Capture the cell that displays the provided text and extract its (X, Y) central coordinate. 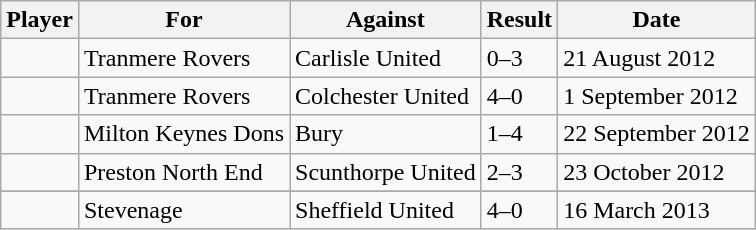
22 September 2012 (657, 134)
Carlisle United (386, 58)
Milton Keynes Dons (184, 134)
For (184, 20)
Against (386, 20)
Date (657, 20)
Sheffield United (386, 210)
21 August 2012 (657, 58)
2–3 (519, 172)
0–3 (519, 58)
1 September 2012 (657, 96)
Preston North End (184, 172)
Stevenage (184, 210)
23 October 2012 (657, 172)
1–4 (519, 134)
Scunthorpe United (386, 172)
Colchester United (386, 96)
Result (519, 20)
16 March 2013 (657, 210)
Player (40, 20)
Bury (386, 134)
